Search for the cell housing the specified text and yield its (X, Y) center coordinate. 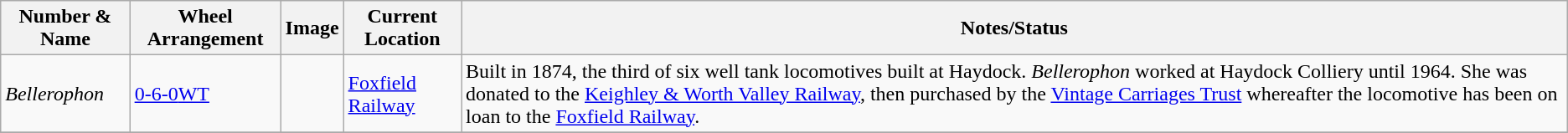
Current Location (402, 28)
Number & Name (65, 28)
Foxfield Railway (402, 94)
Image (312, 28)
Notes/Status (1015, 28)
0-6-0WT (205, 94)
Wheel Arrangement (205, 28)
Bellerophon (65, 94)
